Scan for the cell matching the given text and deliver its [x, y] coordinate at center. 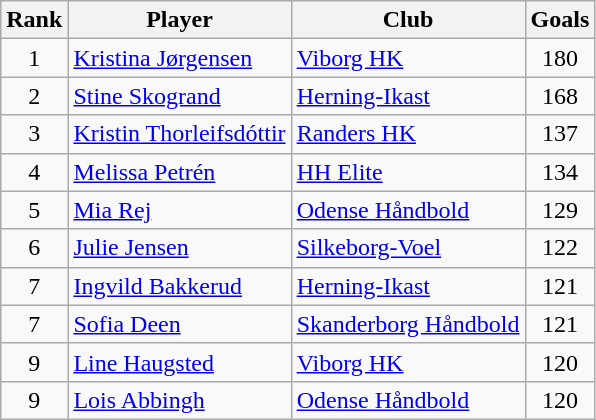
Silkeborg-Voel [408, 248]
HH Elite [408, 172]
168 [560, 96]
Skanderborg Håndbold [408, 324]
Stine Skogrand [180, 96]
Club [408, 20]
Player [180, 20]
134 [560, 172]
3 [34, 134]
Line Haugsted [180, 362]
Mia Rej [180, 210]
Kristina Jørgensen [180, 58]
Kristin Thorleifsdóttir [180, 134]
2 [34, 96]
180 [560, 58]
6 [34, 248]
129 [560, 210]
Melissa Petrén [180, 172]
137 [560, 134]
Julie Jensen [180, 248]
122 [560, 248]
Rank [34, 20]
5 [34, 210]
Ingvild Bakkerud [180, 286]
4 [34, 172]
Lois Abbingh [180, 400]
Goals [560, 20]
1 [34, 58]
Sofia Deen [180, 324]
Randers HK [408, 134]
